Pinpoint the cell where the given text exists, returning its (x, y) midpoint coordinate. 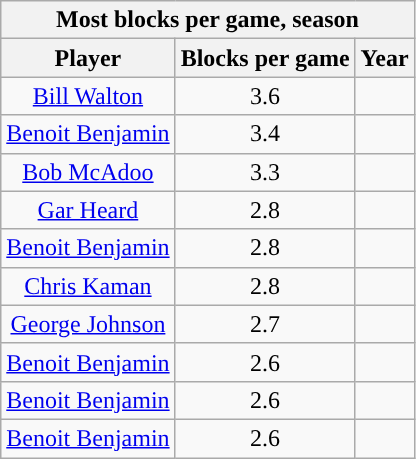
Chris Kaman (88, 286)
Player (88, 58)
Blocks per game (265, 58)
Bill Walton (88, 96)
3.4 (265, 134)
Bob McAdoo (88, 172)
Gar Heard (88, 210)
Most blocks per game, season (208, 20)
2.7 (265, 324)
3.3 (265, 172)
George Johnson (88, 324)
3.6 (265, 96)
Year (384, 58)
